Capture the cell that displays the provided text and extract its [X, Y] central coordinate. 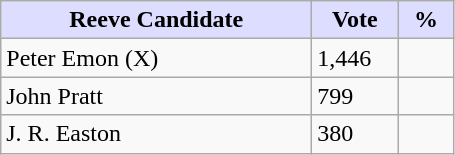
% [426, 20]
Vote [355, 20]
1,446 [355, 58]
Peter Emon (X) [156, 58]
J. R. Easton [156, 134]
John Pratt [156, 96]
Reeve Candidate [156, 20]
380 [355, 134]
799 [355, 96]
